Extract the (X, Y) coordinate from the center of the cell holding the provided text.  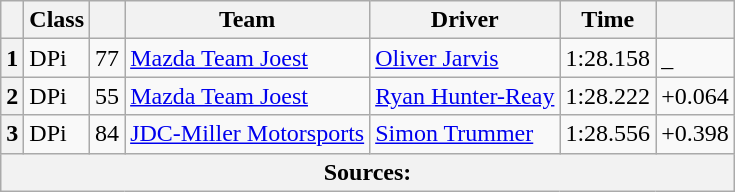
JDC-Miller Motorsports (248, 134)
Simon Trummer (465, 134)
Team (248, 20)
+0.064 (696, 96)
1:28.158 (608, 58)
55 (108, 96)
Ryan Hunter-Reay (465, 96)
Class (57, 20)
1:28.222 (608, 96)
Time (608, 20)
3 (12, 134)
Oliver Jarvis (465, 58)
Sources: (368, 172)
1:28.556 (608, 134)
77 (108, 58)
Driver (465, 20)
1 (12, 58)
2 (12, 96)
84 (108, 134)
+0.398 (696, 134)
_ (696, 58)
